Find where the given text appears and provide that cell's center as (x, y) coordinate. 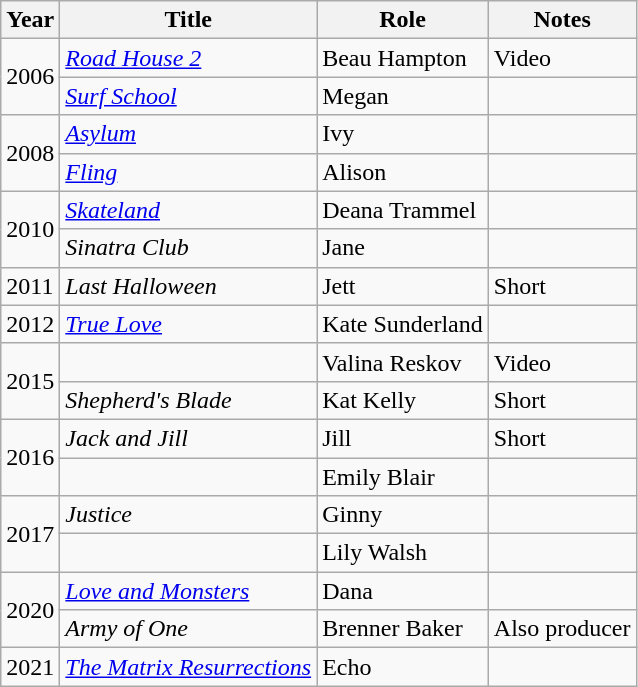
Ginny (403, 515)
2021 (30, 667)
Beau Hampton (403, 58)
Jill (403, 438)
2016 (30, 457)
2017 (30, 534)
Also producer (562, 629)
Army of One (188, 629)
2006 (30, 77)
Asylum (188, 134)
2015 (30, 381)
2011 (30, 286)
Megan (403, 96)
Title (188, 20)
The Matrix Resurrections (188, 667)
Deana Trammel (403, 210)
2010 (30, 229)
Alison (403, 172)
Emily Blair (403, 477)
Skateland (188, 210)
Valina Reskov (403, 362)
Kate Sunderland (403, 324)
2008 (30, 153)
Dana (403, 591)
Lily Walsh (403, 553)
Ivy (403, 134)
2012 (30, 324)
Jett (403, 286)
Shepherd's Blade (188, 400)
Last Halloween (188, 286)
Echo (403, 667)
Jack and Jill (188, 438)
Justice (188, 515)
Love and Monsters (188, 591)
Surf School (188, 96)
2020 (30, 610)
Role (403, 20)
Fling (188, 172)
Kat Kelly (403, 400)
True Love (188, 324)
Road House 2 (188, 58)
Brenner Baker (403, 629)
Notes (562, 20)
Sinatra Club (188, 248)
Jane (403, 248)
Year (30, 20)
